Extract the (x, y) coordinate from the center of the cell holding the provided text.  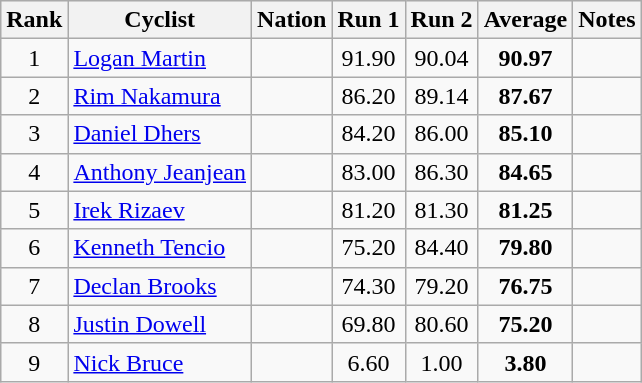
5 (34, 210)
90.97 (526, 58)
79.20 (442, 286)
69.80 (368, 324)
6.60 (368, 362)
Notes (607, 20)
Justin Dowell (160, 324)
8 (34, 324)
Logan Martin (160, 58)
6 (34, 248)
Irek Rizaev (160, 210)
79.80 (526, 248)
85.10 (526, 134)
Declan Brooks (160, 286)
Nick Bruce (160, 362)
Anthony Jeanjean (160, 172)
Run 1 (368, 20)
89.14 (442, 96)
1.00 (442, 362)
4 (34, 172)
86.20 (368, 96)
81.20 (368, 210)
Rim Nakamura (160, 96)
Kenneth Tencio (160, 248)
81.25 (526, 210)
91.90 (368, 58)
9 (34, 362)
86.30 (442, 172)
Rank (34, 20)
2 (34, 96)
81.30 (442, 210)
83.00 (368, 172)
87.67 (526, 96)
7 (34, 286)
3.80 (526, 362)
74.30 (368, 286)
84.20 (368, 134)
84.40 (442, 248)
86.00 (442, 134)
1 (34, 58)
Daniel Dhers (160, 134)
3 (34, 134)
76.75 (526, 286)
Run 2 (442, 20)
80.60 (442, 324)
Nation (292, 20)
84.65 (526, 172)
Average (526, 20)
90.04 (442, 58)
Cyclist (160, 20)
